Return the (X, Y) coordinate for the center point of the cell that contains the specified text.  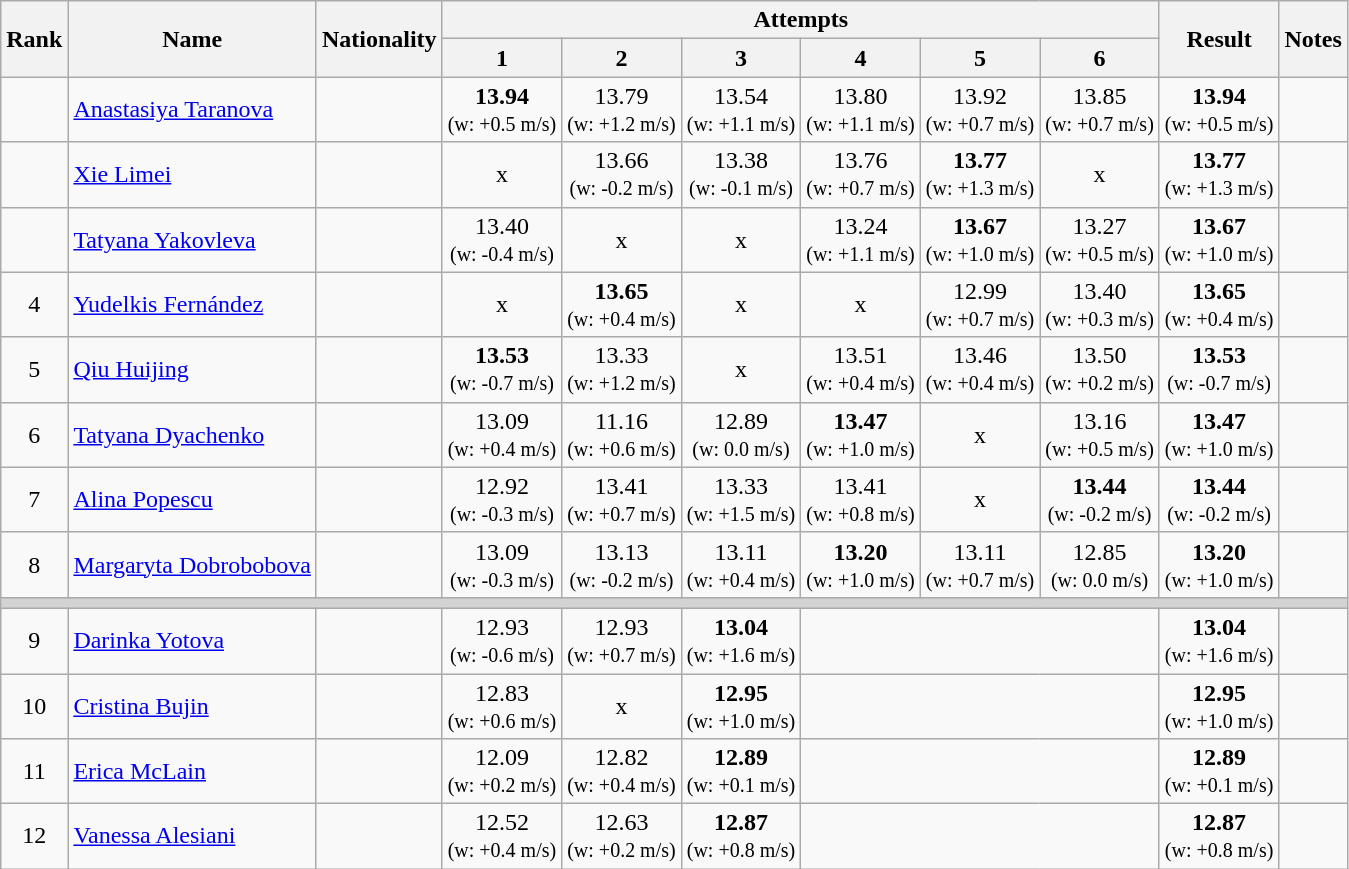
12.99(w: +0.7 m/s) (980, 304)
Yudelkis Fernández (192, 304)
13.94(w: +0.5 m/s) (502, 110)
12.92(w: -0.3 m/s) (502, 500)
13.65(w: +0.4 m/s) (622, 304)
13.77(w: +1.3 m/s) (980, 174)
Notes (1313, 39)
13.47(w: +1.0 m/s) (861, 434)
13.79(w: +1.2 m/s) (622, 110)
Rank (34, 39)
Cristina Bujin (192, 706)
13.46(w: +0.4 m/s) (980, 370)
13.38(w: -0.1 m/s) (741, 174)
12.63(w: +0.2 m/s) (622, 836)
13.44(w: -0.2 m/s) (1100, 500)
12.87 (w: +0.8 m/s) (1219, 836)
13.16(w: +0.5 m/s) (1100, 434)
Vanessa Alesiani (192, 836)
13.09(w: +0.4 m/s) (502, 434)
13.33(w: +1.2 m/s) (622, 370)
12.95 (w: +1.0 m/s) (1219, 706)
1 (502, 58)
12.95(w: +1.0 m/s) (741, 706)
Qiu Huijing (192, 370)
13.53(w: -0.7 m/s) (502, 370)
13.94 (w: +0.5 m/s) (1219, 110)
13.44 (w: -0.2 m/s) (1219, 500)
Result (1219, 39)
13.76(w: +0.7 m/s) (861, 174)
12.82(w: +0.4 m/s) (622, 772)
13.85(w: +0.7 m/s) (1100, 110)
12.93(w: +0.7 m/s) (622, 640)
12.85(w: 0.0 m/s) (1100, 564)
Alina Popescu (192, 500)
10 (34, 706)
8 (34, 564)
12.87(w: +0.8 m/s) (741, 836)
13.51(w: +0.4 m/s) (861, 370)
13.09(w: -0.3 m/s) (502, 564)
13.11(w: +0.4 m/s) (741, 564)
13.13(w: -0.2 m/s) (622, 564)
Margaryta Dobrobobova (192, 564)
3 (741, 58)
13.20(w: +1.0 m/s) (861, 564)
Tatyana Yakovleva (192, 240)
12.89(w: 0.0 m/s) (741, 434)
13.27(w: +0.5 m/s) (1100, 240)
Tatyana Dyachenko (192, 434)
2 (622, 58)
11 (34, 772)
12.52(w: +0.4 m/s) (502, 836)
12 (34, 836)
13.47 (w: +1.0 m/s) (1219, 434)
13.20 (w: +1.0 m/s) (1219, 564)
12.93(w: -0.6 m/s) (502, 640)
13.66(w: -0.2 m/s) (622, 174)
13.40(w: +0.3 m/s) (1100, 304)
13.54(w: +1.1 m/s) (741, 110)
12.83(w: +0.6 m/s) (502, 706)
Name (192, 39)
13.41(w: +0.7 m/s) (622, 500)
13.65 (w: +0.4 m/s) (1219, 304)
9 (34, 640)
Anastasiya Taranova (192, 110)
Erica McLain (192, 772)
Nationality (379, 39)
13.40(w: -0.4 m/s) (502, 240)
13.67(w: +1.0 m/s) (980, 240)
13.80(w: +1.1 m/s) (861, 110)
13.50(w: +0.2 m/s) (1100, 370)
11.16(w: +0.6 m/s) (622, 434)
13.33(w: +1.5 m/s) (741, 500)
13.04 (w: +1.6 m/s) (1219, 640)
13.67 (w: +1.0 m/s) (1219, 240)
13.04(w: +1.6 m/s) (741, 640)
7 (34, 500)
13.53 (w: -0.7 m/s) (1219, 370)
12.89(w: +0.1 m/s) (741, 772)
Darinka Yotova (192, 640)
12.89 (w: +0.1 m/s) (1219, 772)
12.09(w: +0.2 m/s) (502, 772)
Xie Limei (192, 174)
13.11(w: +0.7 m/s) (980, 564)
13.92(w: +0.7 m/s) (980, 110)
13.77 (w: +1.3 m/s) (1219, 174)
Attempts (800, 20)
13.24(w: +1.1 m/s) (861, 240)
13.41(w: +0.8 m/s) (861, 500)
